Scan for the cell matching the given text and deliver its [X, Y] coordinate at center. 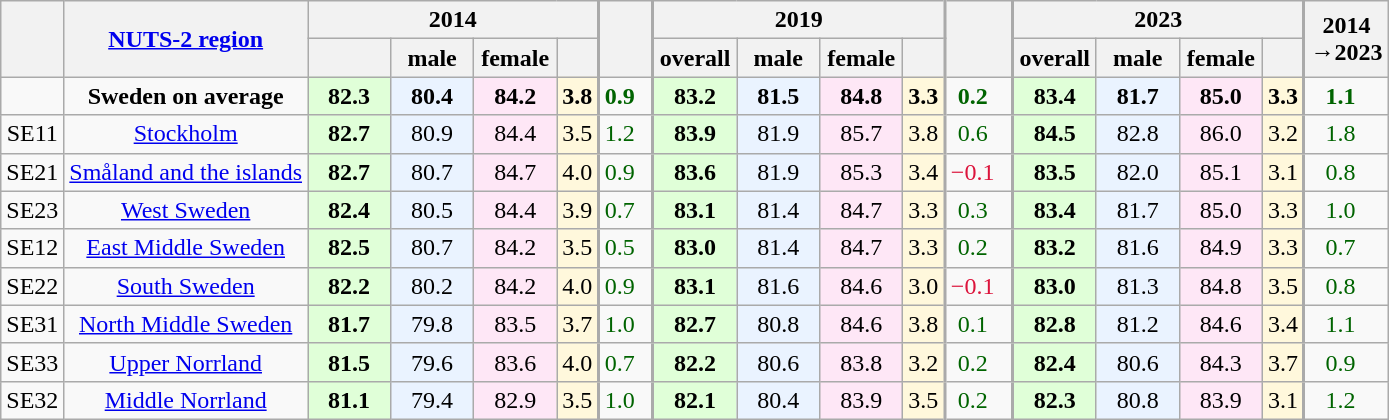
85.7 [862, 134]
79.8 [432, 324]
84.5 [1054, 134]
85.3 [862, 172]
2019 [799, 20]
Stockholm [186, 134]
2014 [454, 20]
SE21 [32, 172]
82.5 [350, 248]
SE22 [32, 286]
84.3 [1220, 362]
2023 [1158, 20]
0.3 [979, 210]
South Sweden [186, 286]
SE11 [32, 134]
2014→2023 [1346, 39]
81.2 [1138, 324]
East Middle Sweden [186, 248]
0.5 [626, 248]
SE23 [32, 210]
0.6 [979, 134]
3.9 [578, 210]
79.4 [432, 400]
Sweden on average [186, 96]
NUTS-2 region [186, 39]
Upper Norrland [186, 362]
82.1 [695, 400]
1.8 [1346, 134]
80.5 [432, 210]
81.3 [1138, 286]
SE33 [32, 362]
North Middle Sweden [186, 324]
West Sweden [186, 210]
80.9 [432, 134]
84.9 [1220, 248]
Småland and the islands [186, 172]
79.6 [432, 362]
SE32 [32, 400]
81.1 [350, 400]
SE31 [32, 324]
82.0 [1138, 172]
Middle Norrland [186, 400]
85.1 [1220, 172]
86.0 [1220, 134]
0.1 [979, 324]
82.9 [516, 400]
SE12 [32, 248]
83.8 [862, 362]
3.0 [924, 286]
80.2 [432, 286]
